Pinpoint the cell where the given text exists, returning its [x, y] midpoint coordinate. 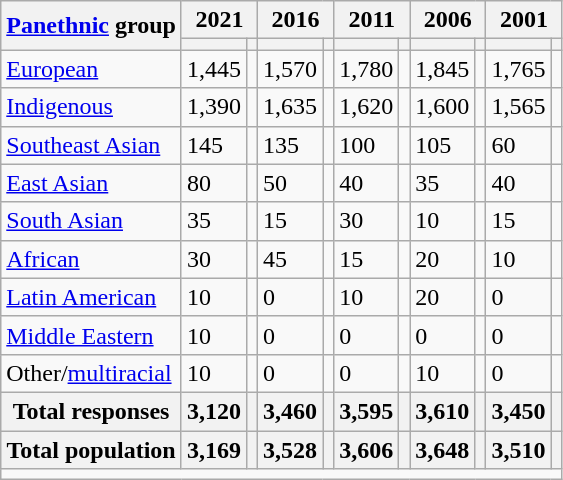
Indigenous [92, 107]
Southeast Asian [92, 145]
3,528 [290, 449]
1,600 [442, 107]
1,845 [442, 69]
105 [442, 145]
Total responses [92, 411]
145 [214, 145]
50 [290, 183]
2001 [524, 20]
135 [290, 145]
Total population [92, 449]
1,765 [518, 69]
Middle Eastern [92, 335]
Other/multiracial [92, 373]
3,450 [518, 411]
African [92, 259]
100 [366, 145]
1,570 [290, 69]
1,445 [214, 69]
3,169 [214, 449]
60 [518, 145]
Latin American [92, 297]
2006 [448, 20]
45 [290, 259]
1,565 [518, 107]
3,510 [518, 449]
2011 [372, 20]
1,620 [366, 107]
3,606 [366, 449]
1,390 [214, 107]
3,648 [442, 449]
1,780 [366, 69]
2016 [296, 20]
3,460 [290, 411]
3,610 [442, 411]
1,635 [290, 107]
80 [214, 183]
East Asian [92, 183]
Panethnic group [92, 26]
2021 [219, 20]
European [92, 69]
3,595 [366, 411]
3,120 [214, 411]
South Asian [92, 221]
